Return [X, Y] of the center of cell containing provided text 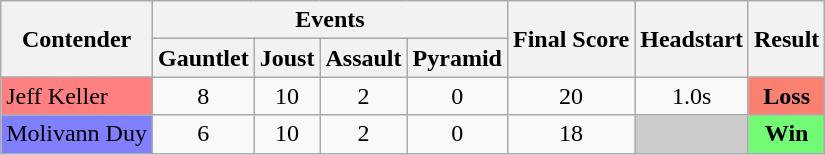
Events [330, 20]
Loss [786, 96]
Headstart [692, 39]
Win [786, 134]
Molivann Duy [77, 134]
Jeff Keller [77, 96]
Gauntlet [203, 58]
Assault [364, 58]
1.0s [692, 96]
Joust [287, 58]
Pyramid [457, 58]
8 [203, 96]
20 [570, 96]
Final Score [570, 39]
6 [203, 134]
Contender [77, 39]
Result [786, 39]
18 [570, 134]
